Capture the cell that displays the provided text and extract its [X, Y] central coordinate. 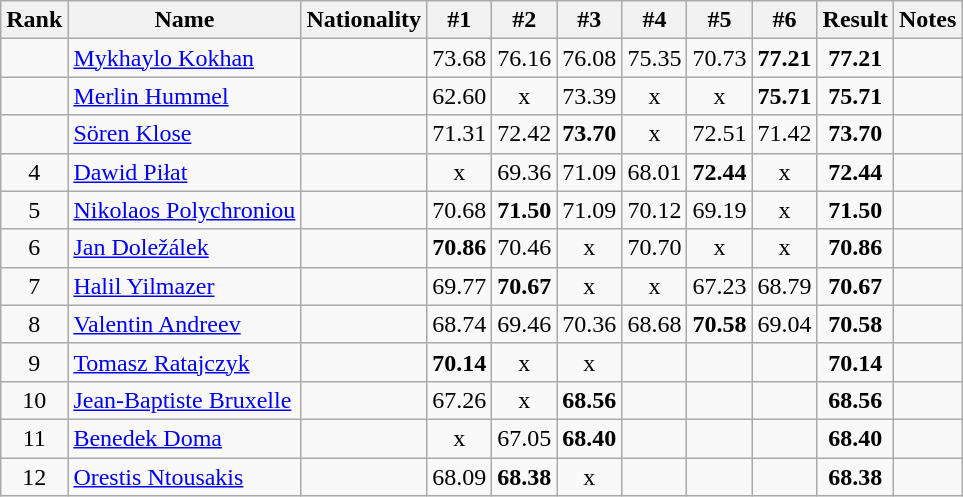
73.68 [460, 58]
Notes [927, 20]
Nikolaos Polychroniou [184, 210]
Mykhaylo Kokhan [184, 58]
Nationality [364, 20]
68.01 [654, 172]
#2 [524, 20]
6 [34, 248]
68.79 [784, 286]
11 [34, 438]
4 [34, 172]
76.08 [590, 58]
69.19 [720, 210]
72.42 [524, 134]
Name [184, 20]
70.73 [720, 58]
8 [34, 324]
71.42 [784, 134]
73.39 [590, 96]
Tomasz Ratajczyk [184, 362]
Benedek Doma [184, 438]
68.68 [654, 324]
Jan Doležálek [184, 248]
Valentin Andreev [184, 324]
#5 [720, 20]
7 [34, 286]
70.36 [590, 324]
70.12 [654, 210]
Rank [34, 20]
67.23 [720, 286]
Orestis Ntousakis [184, 477]
#3 [590, 20]
67.26 [460, 400]
#1 [460, 20]
69.36 [524, 172]
5 [34, 210]
Halil Yilmazer [184, 286]
Merlin Hummel [184, 96]
70.68 [460, 210]
71.31 [460, 134]
#4 [654, 20]
69.04 [784, 324]
75.35 [654, 58]
10 [34, 400]
76.16 [524, 58]
9 [34, 362]
70.70 [654, 248]
#6 [784, 20]
Sören Klose [184, 134]
69.46 [524, 324]
62.60 [460, 96]
70.46 [524, 248]
67.05 [524, 438]
69.77 [460, 286]
Jean-Baptiste Bruxelle [184, 400]
Dawid Piłat [184, 172]
Result [855, 20]
72.51 [720, 134]
68.09 [460, 477]
68.74 [460, 324]
12 [34, 477]
